Return the [X, Y] coordinate for the center point of the cell that contains the specified text.  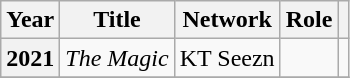
The Magic [117, 58]
Network [227, 20]
2021 [30, 58]
KT Seezn [227, 58]
Title [117, 20]
Role [309, 20]
Year [30, 20]
